Detect which cell encompasses the target text, then output its (x, y) center coordinate. 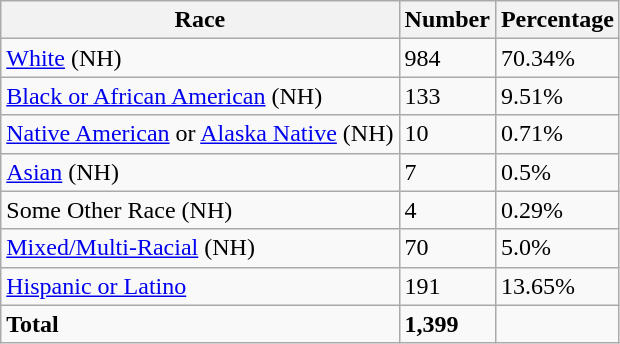
Mixed/Multi-Racial (NH) (200, 248)
0.29% (557, 210)
9.51% (557, 96)
Black or African American (NH) (200, 96)
10 (447, 134)
1,399 (447, 324)
0.5% (557, 172)
Total (200, 324)
191 (447, 286)
7 (447, 172)
0.71% (557, 134)
70.34% (557, 58)
Number (447, 20)
13.65% (557, 286)
984 (447, 58)
4 (447, 210)
White (NH) (200, 58)
5.0% (557, 248)
Asian (NH) (200, 172)
Race (200, 20)
Hispanic or Latino (200, 286)
70 (447, 248)
Percentage (557, 20)
Some Other Race (NH) (200, 210)
Native American or Alaska Native (NH) (200, 134)
133 (447, 96)
